Capture the cell that displays the provided text and extract its [x, y] central coordinate. 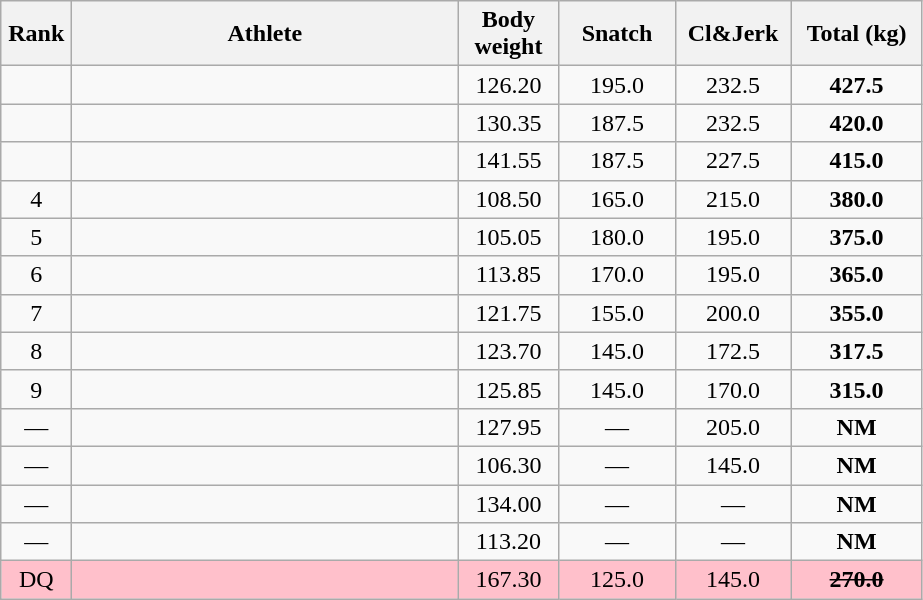
Body weight [508, 34]
113.20 [508, 542]
130.35 [508, 123]
7 [36, 313]
427.5 [856, 85]
200.0 [733, 313]
6 [36, 275]
380.0 [856, 199]
105.05 [508, 237]
121.75 [508, 313]
355.0 [856, 313]
155.0 [617, 313]
108.50 [508, 199]
227.5 [733, 161]
167.30 [508, 580]
315.0 [856, 389]
270.0 [856, 580]
180.0 [617, 237]
123.70 [508, 351]
106.30 [508, 465]
Athlete [265, 34]
172.5 [733, 351]
375.0 [856, 237]
5 [36, 237]
126.20 [508, 85]
125.85 [508, 389]
125.0 [617, 580]
317.5 [856, 351]
Snatch [617, 34]
134.00 [508, 503]
9 [36, 389]
Rank [36, 34]
113.85 [508, 275]
365.0 [856, 275]
415.0 [856, 161]
165.0 [617, 199]
4 [36, 199]
8 [36, 351]
DQ [36, 580]
Cl&Jerk [733, 34]
141.55 [508, 161]
215.0 [733, 199]
127.95 [508, 427]
Total (kg) [856, 34]
420.0 [856, 123]
205.0 [733, 427]
